For the text-containing cell, return its midpoint in (x, y) coordinate format. 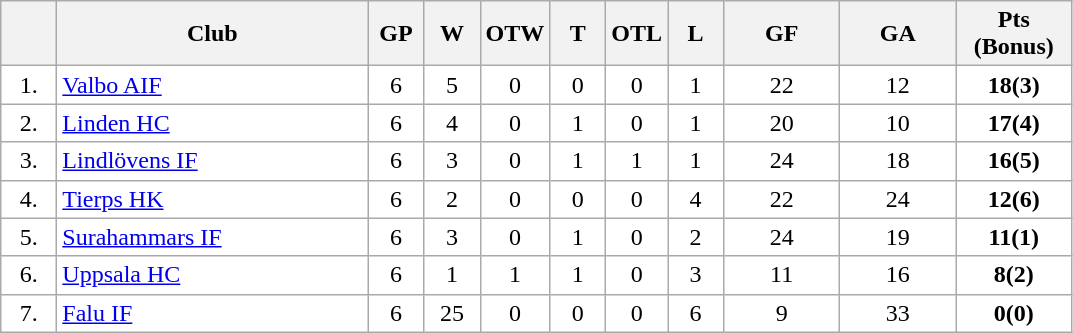
L (696, 34)
Surahammars IF (212, 237)
16 (898, 275)
19 (898, 237)
7. (29, 313)
5. (29, 237)
3. (29, 161)
17(4) (1014, 123)
20 (782, 123)
11(1) (1014, 237)
18(3) (1014, 85)
2. (29, 123)
0(0) (1014, 313)
T (578, 34)
10 (898, 123)
GF (782, 34)
Tierps HK (212, 199)
Uppsala HC (212, 275)
33 (898, 313)
5 (452, 85)
18 (898, 161)
Pts (Bonus) (1014, 34)
11 (782, 275)
Linden HC (212, 123)
25 (452, 313)
6. (29, 275)
OTW (515, 34)
12(6) (1014, 199)
4. (29, 199)
GP (396, 34)
W (452, 34)
Lindlövens IF (212, 161)
1. (29, 85)
OTL (637, 34)
12 (898, 85)
GA (898, 34)
Club (212, 34)
16(5) (1014, 161)
Falu IF (212, 313)
Valbo AIF (212, 85)
8(2) (1014, 275)
9 (782, 313)
